Output the [x, y] coordinate of the center of the cell containing the given text.  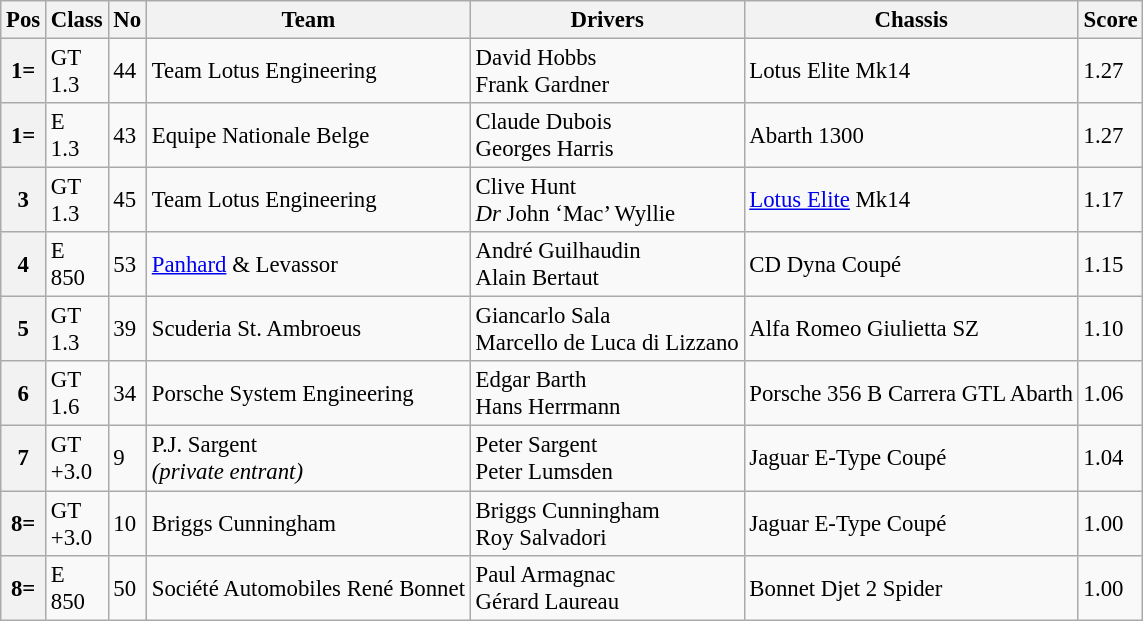
4 [24, 264]
Giancarlo Sala Marcello de Luca di Lizzano [607, 330]
1.17 [1110, 200]
Briggs Cunningham [308, 524]
43 [127, 136]
Panhard & Levassor [308, 264]
1.15 [1110, 264]
Drivers [607, 20]
50 [127, 588]
1.06 [1110, 394]
9 [127, 458]
David Hobbs Frank Gardner [607, 72]
1.10 [1110, 330]
Pos [24, 20]
10 [127, 524]
1.04 [1110, 458]
5 [24, 330]
P.J. Sargent(private entrant) [308, 458]
Scuderia St. Ambroeus [308, 330]
Edgar Barth Hans Herrmann [607, 394]
Société Automobiles René Bonnet [308, 588]
Alfa Romeo Giulietta SZ [911, 330]
6 [24, 394]
Clive Hunt Dr John ‘Mac’ Wyllie [607, 200]
Team [308, 20]
Porsche 356 B Carrera GTL Abarth [911, 394]
CD Dyna Coupé [911, 264]
Equipe Nationale Belge [308, 136]
44 [127, 72]
Abarth 1300 [911, 136]
7 [24, 458]
Chassis [911, 20]
3 [24, 200]
GT1.6 [78, 394]
Bonnet Djet 2 Spider [911, 588]
34 [127, 394]
No [127, 20]
E1.3 [78, 136]
Porsche System Engineering [308, 394]
39 [127, 330]
Paul Armagnac Gérard Laureau [607, 588]
Class [78, 20]
Claude Dubois Georges Harris [607, 136]
Peter Sargent Peter Lumsden [607, 458]
André Guilhaudin Alain Bertaut [607, 264]
Briggs Cunningham Roy Salvadori [607, 524]
45 [127, 200]
53 [127, 264]
Score [1110, 20]
